Return the [x, y] coordinate for the center point of the cell that contains the specified text.  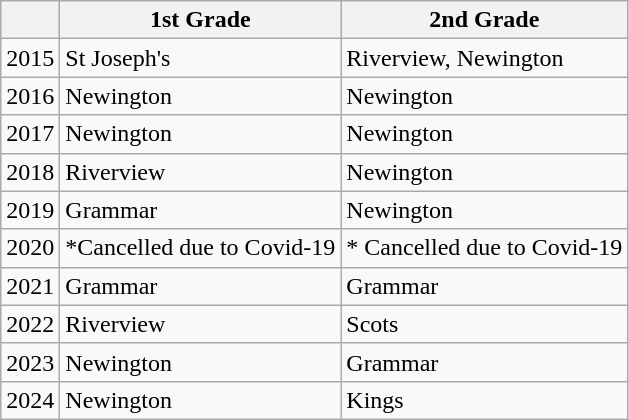
Scots [484, 324]
2021 [30, 286]
Kings [484, 400]
*Cancelled due to Covid-19 [200, 248]
2020 [30, 248]
2022 [30, 324]
St Joseph's [200, 58]
1st Grade [200, 20]
Riverview, Newington [484, 58]
2016 [30, 96]
2019 [30, 210]
2nd Grade [484, 20]
2023 [30, 362]
2015 [30, 58]
2024 [30, 400]
* Cancelled due to Covid-19 [484, 248]
2017 [30, 134]
2018 [30, 172]
